Find where the given text appears and provide that cell's center as (x, y) coordinate. 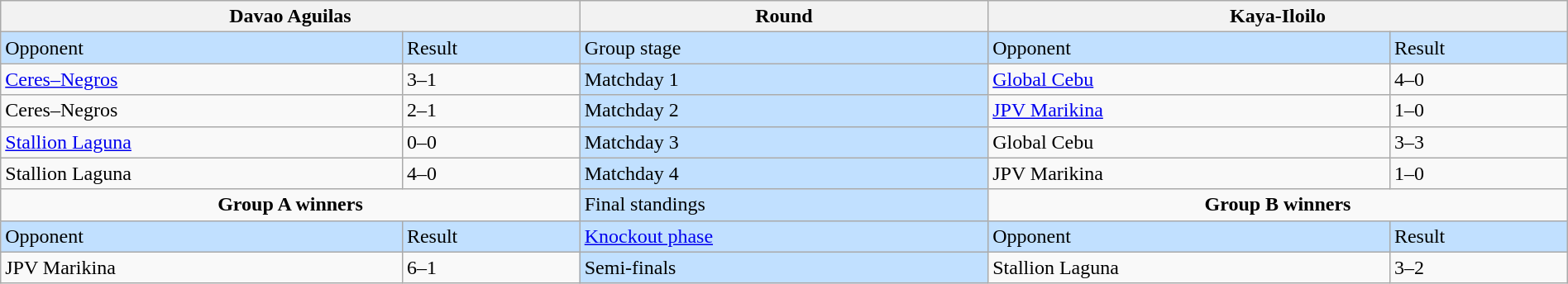
0–0 (491, 142)
2–1 (491, 111)
Group A winners (290, 205)
Group stage (784, 48)
3–2 (1479, 267)
Semi-finals (784, 267)
Final standings (784, 205)
Davao Aguilas (290, 17)
Round (784, 17)
Kaya-Iloilo (1279, 17)
6–1 (491, 267)
Matchday 3 (784, 142)
Matchday 2 (784, 111)
3–1 (491, 79)
3–3 (1479, 142)
Group B winners (1279, 205)
Knockout phase (784, 236)
Matchday 4 (784, 173)
Matchday 1 (784, 79)
